Capture the cell that displays the provided text and extract its (x, y) central coordinate. 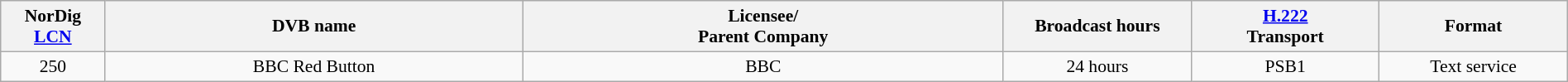
PSB1 (1285, 66)
24 hours (1097, 66)
H.222Transport (1285, 27)
Licensee/Parent Company (762, 27)
BBC Red Button (314, 66)
BBC (762, 66)
DVB name (314, 27)
250 (53, 66)
Format (1474, 27)
Text service (1474, 66)
Broadcast hours (1097, 27)
NorDig LCN (53, 27)
